Return (x, y) of the center of cell containing provided text 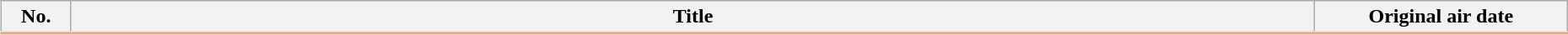
Original air date (1441, 17)
No. (35, 17)
Title (692, 17)
